Locate the cell with the specified text and output its (x, y) center coordinate. 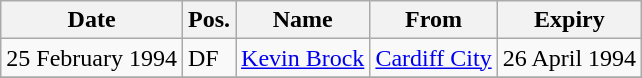
Pos. (208, 20)
Kevin Brock (303, 58)
Date (92, 20)
From (434, 20)
25 February 1994 (92, 58)
Name (303, 20)
DF (208, 58)
26 April 1994 (569, 58)
Cardiff City (434, 58)
Expiry (569, 20)
